Output the [x, y] coordinate of the center of the cell containing the given text.  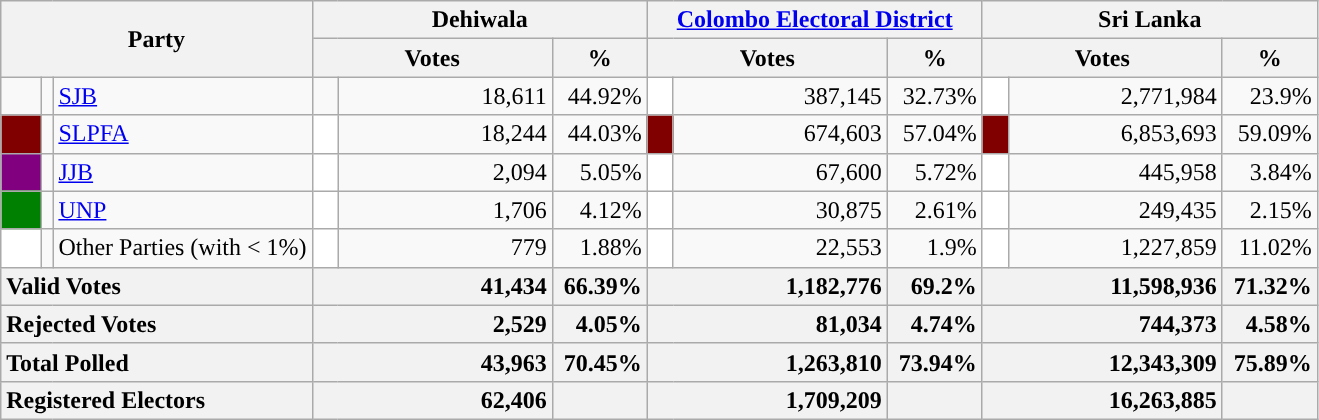
41,434 [432, 286]
66.39% [600, 286]
3.84% [1270, 172]
2.61% [934, 210]
5.72% [934, 172]
22,553 [780, 248]
5.05% [600, 172]
4.74% [934, 324]
6,853,693 [1115, 134]
70.45% [600, 362]
62,406 [432, 400]
445,958 [1115, 172]
387,145 [780, 96]
2,771,984 [1115, 96]
1,227,859 [1115, 248]
Party [156, 39]
SLPFA [182, 134]
1,709,209 [767, 400]
16,263,885 [1102, 400]
67,600 [780, 172]
Other Parties (with < 1%) [182, 248]
30,875 [780, 210]
1,263,810 [767, 362]
43,963 [432, 362]
2,094 [445, 172]
744,373 [1102, 324]
69.2% [934, 286]
11.02% [1270, 248]
Valid Votes [156, 286]
57.04% [934, 134]
44.92% [600, 96]
Dehiwala [480, 20]
UNP [182, 210]
75.89% [1270, 362]
32.73% [934, 96]
4.05% [600, 324]
23.9% [1270, 96]
4.58% [1270, 324]
81,034 [767, 324]
Colombo Electoral District [814, 20]
44.03% [600, 134]
1.9% [934, 248]
1,706 [445, 210]
12,343,309 [1102, 362]
JJB [182, 172]
73.94% [934, 362]
11,598,936 [1102, 286]
1.88% [600, 248]
Rejected Votes [156, 324]
249,435 [1115, 210]
674,603 [780, 134]
SJB [182, 96]
59.09% [1270, 134]
71.32% [1270, 286]
2.15% [1270, 210]
2,529 [432, 324]
18,244 [445, 134]
Total Polled [156, 362]
18,611 [445, 96]
779 [445, 248]
Sri Lanka [1150, 20]
Registered Electors [156, 400]
4.12% [600, 210]
1,182,776 [767, 286]
